Scan for the cell matching the given text and deliver its (X, Y) coordinate at center. 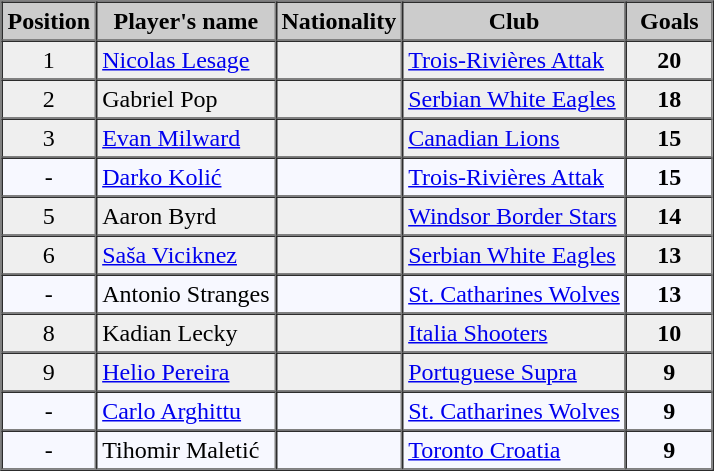
3 (50, 138)
Antonio Stranges (186, 294)
Gabriel Pop (186, 100)
6 (50, 256)
Club (514, 22)
Nationality (340, 22)
Goals (670, 22)
Saša Viciknez (186, 256)
2 (50, 100)
Carlo Arghittu (186, 412)
Windsor Border Stars (514, 216)
Tihomir Maletić (186, 450)
Position (50, 22)
Nicolas Lesage (186, 60)
20 (670, 60)
1 (50, 60)
18 (670, 100)
14 (670, 216)
Kadian Lecky (186, 334)
10 (670, 334)
Toronto Croatia (514, 450)
Aaron Byrd (186, 216)
5 (50, 216)
Italia Shooters (514, 334)
8 (50, 334)
Portuguese Supra (514, 372)
Evan Milward (186, 138)
Helio Pereira (186, 372)
Canadian Lions (514, 138)
Player's name (186, 22)
Darko Kolić (186, 178)
